Capture the cell that displays the provided text and extract its [X, Y] central coordinate. 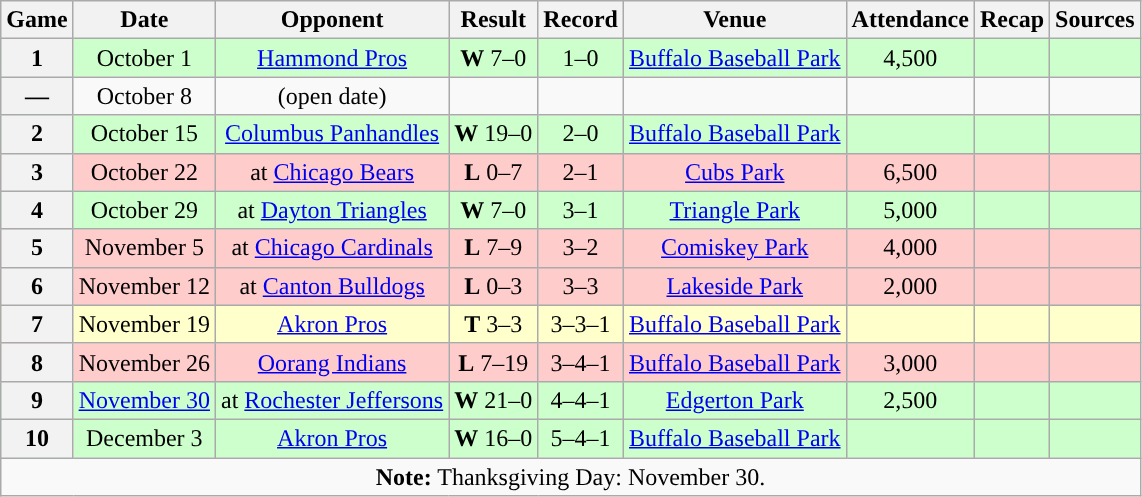
3–2 [581, 248]
Attendance [910, 20]
L 7–19 [494, 362]
3,000 [910, 362]
Venue [734, 20]
October 8 [144, 96]
November 26 [144, 362]
at Chicago Cardinals [332, 248]
at Chicago Bears [332, 172]
(open date) [332, 96]
7 [37, 324]
1–0 [581, 58]
October 1 [144, 58]
3–3 [581, 286]
2–1 [581, 172]
4,500 [910, 58]
Comiskey Park [734, 248]
Triangle Park [734, 210]
5,000 [910, 210]
W 21–0 [494, 400]
Opponent [332, 20]
3 [37, 172]
October 22 [144, 172]
9 [37, 400]
Game [37, 20]
L 7–9 [494, 248]
November 12 [144, 286]
November 5 [144, 248]
December 3 [144, 438]
November 19 [144, 324]
5–4–1 [581, 438]
5 [37, 248]
2–0 [581, 134]
1 [37, 58]
6 [37, 286]
Oorang Indians [332, 362]
4,000 [910, 248]
3–1 [581, 210]
6,500 [910, 172]
Result [494, 20]
L 0–3 [494, 286]
at Canton Bulldogs [332, 286]
Sources [1096, 20]
— [37, 96]
Lakeside Park [734, 286]
10 [37, 438]
4–4–1 [581, 400]
2,000 [910, 286]
Record [581, 20]
2,500 [910, 400]
T 3–3 [494, 324]
3–3–1 [581, 324]
at Rochester Jeffersons [332, 400]
Note: Thanksgiving Day: November 30. [570, 477]
Columbus Panhandles [332, 134]
October 15 [144, 134]
2 [37, 134]
Edgerton Park [734, 400]
4 [37, 210]
8 [37, 362]
Date [144, 20]
November 30 [144, 400]
W 16–0 [494, 438]
L 0–7 [494, 172]
Cubs Park [734, 172]
October 29 [144, 210]
W 19–0 [494, 134]
Recap [1012, 20]
Hammond Pros [332, 58]
at Dayton Triangles [332, 210]
3–4–1 [581, 362]
